Return the (X, Y) coordinate for the center point of the cell that contains the specified text.  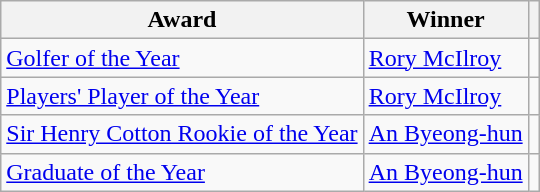
Graduate of the Year (182, 172)
Players' Player of the Year (182, 96)
Golfer of the Year (182, 58)
Sir Henry Cotton Rookie of the Year (182, 134)
Award (182, 20)
Winner (446, 20)
